Return (X, Y) of the center of cell containing provided text 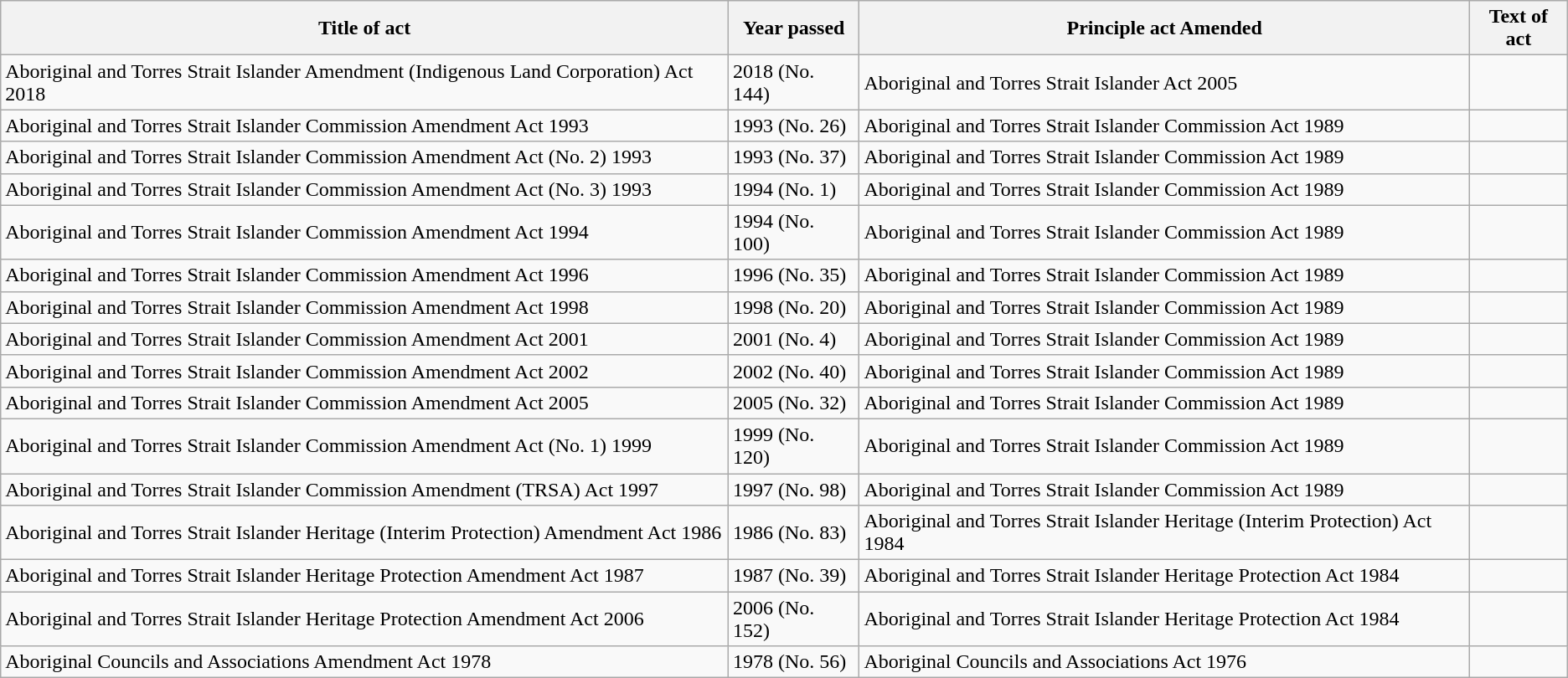
1997 (No. 98) (794, 490)
Text of act (1519, 28)
Aboriginal and Torres Strait Islander Commission Amendment Act 1993 (365, 126)
1999 (No. 120) (794, 445)
2006 (No. 152) (794, 619)
Aboriginal and Torres Strait Islander Commission Amendment Act 2005 (365, 403)
Aboriginal and Torres Strait Islander Commission Amendment Act (No. 2) 1993 (365, 157)
1993 (No. 26) (794, 126)
Aboriginal and Torres Strait Islander Commission Amendment Act (No. 3) 1993 (365, 189)
Aboriginal and Torres Strait Islander Commission Amendment (TRSA) Act 1997 (365, 490)
1994 (No. 100) (794, 233)
Aboriginal and Torres Strait Islander Amendment (Indigenous Land Corporation) Act 2018 (365, 82)
Aboriginal and Torres Strait Islander Heritage (Interim Protection) Act 1984 (1164, 532)
Aboriginal and Torres Strait Islander Commission Amendment Act 1998 (365, 307)
1993 (No. 37) (794, 157)
Aboriginal and Torres Strait Islander Heritage Protection Amendment Act 1987 (365, 576)
2018 (No. 144) (794, 82)
2001 (No. 4) (794, 339)
Aboriginal and Torres Strait Islander Heritage Protection Amendment Act 2006 (365, 619)
Year passed (794, 28)
Aboriginal and Torres Strait Islander Commission Amendment Act 2002 (365, 371)
Aboriginal and Torres Strait Islander Commission Amendment Act 2001 (365, 339)
Aboriginal Councils and Associations Act 1976 (1164, 662)
2002 (No. 40) (794, 371)
1987 (No. 39) (794, 576)
Aboriginal and Torres Strait Islander Act 2005 (1164, 82)
Principle act Amended (1164, 28)
1994 (No. 1) (794, 189)
Title of act (365, 28)
Aboriginal Councils and Associations Amendment Act 1978 (365, 662)
1998 (No. 20) (794, 307)
1996 (No. 35) (794, 275)
2005 (No. 32) (794, 403)
1978 (No. 56) (794, 662)
Aboriginal and Torres Strait Islander Commission Amendment Act (No. 1) 1999 (365, 445)
1986 (No. 83) (794, 532)
Aboriginal and Torres Strait Islander Commission Amendment Act 1994 (365, 233)
Aboriginal and Torres Strait Islander Heritage (Interim Protection) Amendment Act 1986 (365, 532)
Aboriginal and Torres Strait Islander Commission Amendment Act 1996 (365, 275)
